Detect which cell encompasses the target text, then output its (x, y) center coordinate. 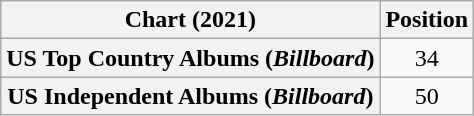
US Independent Albums (Billboard) (190, 96)
Position (427, 20)
US Top Country Albums (Billboard) (190, 58)
34 (427, 58)
50 (427, 96)
Chart (2021) (190, 20)
